Identify which cell holds the provided text, then report its (x, y) central coordinate. 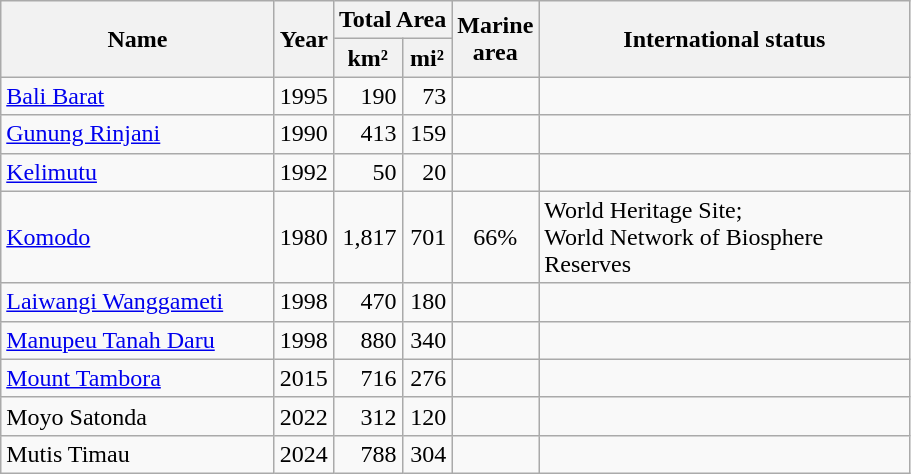
Komodo (138, 237)
788 (368, 454)
Marine area (496, 39)
1992 (304, 172)
312 (368, 416)
716 (368, 378)
km² (368, 58)
180 (427, 302)
276 (427, 378)
Mutis Timau (138, 454)
470 (368, 302)
1990 (304, 134)
304 (427, 454)
159 (427, 134)
73 (427, 96)
2024 (304, 454)
World Heritage Site; World Network of Biosphere Reserves (724, 237)
mi² (427, 58)
Year (304, 39)
1995 (304, 96)
66% (496, 237)
Manupeu Tanah Daru (138, 340)
2015 (304, 378)
2022 (304, 416)
Laiwangi Wanggameti (138, 302)
1,817 (368, 237)
Bali Barat (138, 96)
Name (138, 39)
20 (427, 172)
International status (724, 39)
Mount Tambora (138, 378)
413 (368, 134)
190 (368, 96)
340 (427, 340)
Kelimutu (138, 172)
1980 (304, 237)
701 (427, 237)
50 (368, 172)
120 (427, 416)
Gunung Rinjani (138, 134)
Total Area (392, 20)
Moyo Satonda (138, 416)
880 (368, 340)
